Locate the cell with the specified text and output its (x, y) center coordinate. 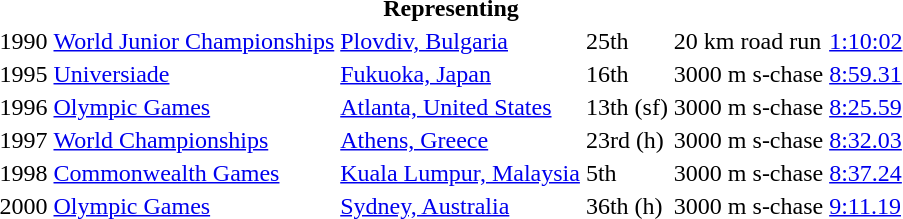
16th (626, 74)
13th (sf) (626, 107)
World Junior Championships (194, 41)
Plovdiv, Bulgaria (460, 41)
World Championships (194, 140)
Kuala Lumpur, Malaysia (460, 173)
Athens, Greece (460, 140)
Olympic Games (194, 107)
Fukuoka, Japan (460, 74)
Commonwealth Games (194, 173)
23rd (h) (626, 140)
Atlanta, United States (460, 107)
Universiade (194, 74)
5th (626, 173)
20 km road run (748, 41)
25th (626, 41)
